Extract the [x, y] coordinate from the center of the cell holding the provided text.  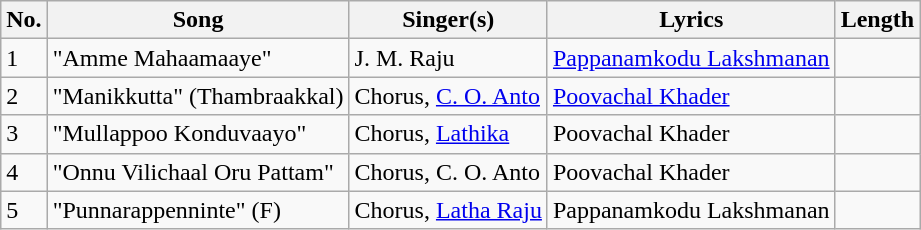
"Amme Mahaamaaye" [198, 58]
3 [24, 134]
4 [24, 172]
No. [24, 20]
Chorus, Lathika [448, 134]
5 [24, 210]
Chorus, Latha Raju [448, 210]
Lyrics [691, 20]
"Onnu Vilichaal Oru Pattam" [198, 172]
Length [877, 20]
Singer(s) [448, 20]
Song [198, 20]
2 [24, 96]
"Manikkutta" (Thambraakkal) [198, 96]
J. M. Raju [448, 58]
1 [24, 58]
"Mullappoo Konduvaayo" [198, 134]
"Punnarappenninte" (F) [198, 210]
